Identify which cell holds the provided text, then report its (x, y) central coordinate. 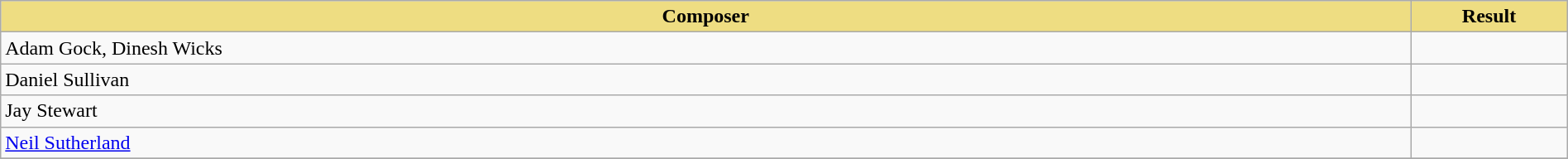
Composer (706, 17)
Adam Gock, Dinesh Wicks (706, 48)
Jay Stewart (706, 111)
Daniel Sullivan (706, 79)
Neil Sutherland (706, 142)
Result (1489, 17)
